Identify which cell holds the provided text, then report its [x, y] central coordinate. 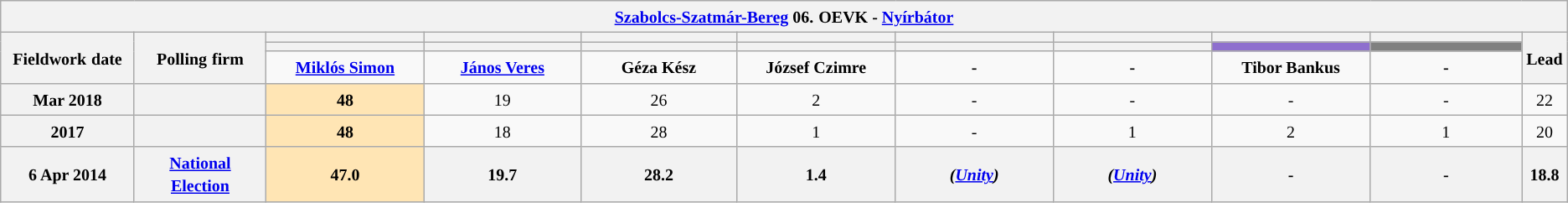
Lead [1545, 58]
Szabolcs-Szatmár-Bereg 06. OEVK - Nyírbátor [784, 17]
Polling firm [199, 58]
6 Apr 2014 [68, 174]
26 [658, 99]
47.0 [345, 174]
Mar 2018 [68, 99]
Fieldwork date [68, 58]
Tibor Bankus [1291, 67]
28 [658, 131]
Géza Kész [658, 67]
János Veres [503, 67]
19.7 [503, 174]
28.2 [658, 174]
National Election [199, 174]
22 [1545, 99]
18 [503, 131]
18.8 [1545, 174]
1.4 [816, 174]
Miklós Simon [345, 67]
2017 [68, 131]
19 [503, 99]
József Czimre [816, 67]
20 [1545, 131]
